Extract the (X, Y) coordinate from the center of the cell holding the provided text.  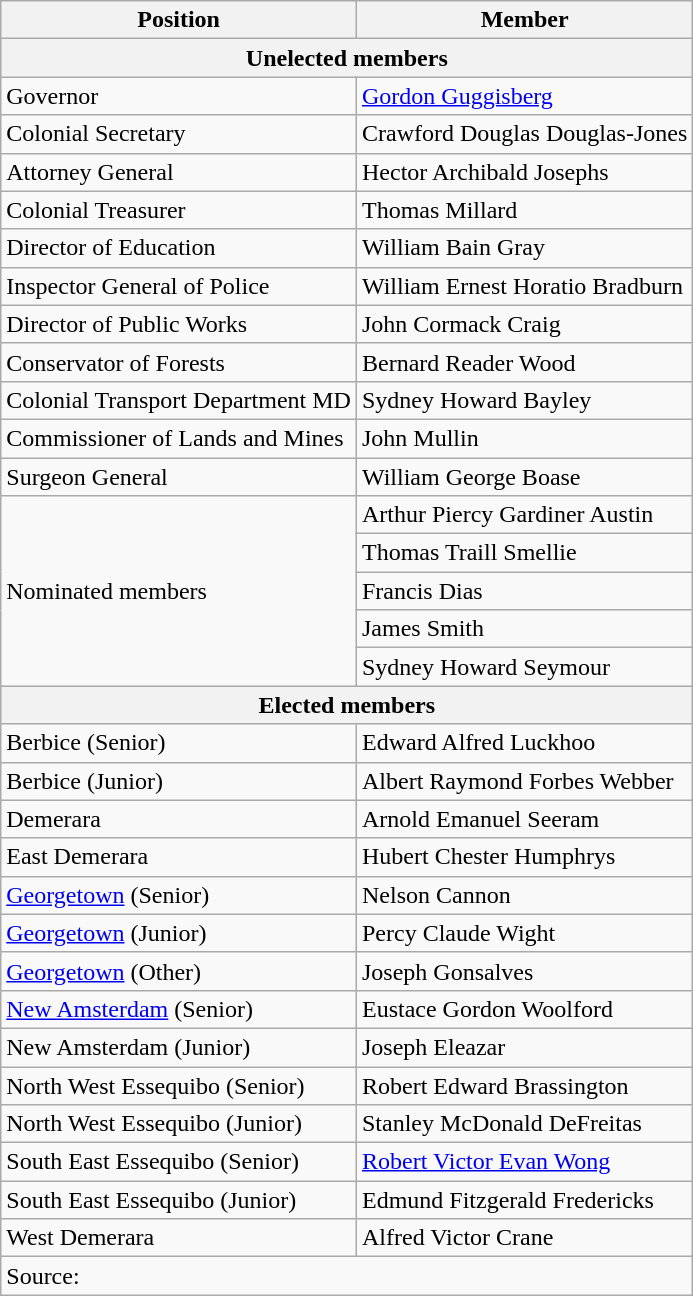
Colonial Treasurer (179, 210)
Sydney Howard Bayley (524, 400)
Berbice (Senior) (179, 743)
North West Essequibo (Junior) (179, 1124)
Demerara (179, 819)
West Demerara (179, 1238)
Director of Public Works (179, 324)
South East Essequibo (Junior) (179, 1200)
Albert Raymond Forbes Webber (524, 781)
William George Boase (524, 477)
Berbice (Junior) (179, 781)
John Mullin (524, 438)
Elected members (347, 705)
Edward Alfred Luckhoo (524, 743)
Georgetown (Senior) (179, 895)
Bernard Reader Wood (524, 362)
Crawford Douglas Douglas-Jones (524, 134)
Thomas Traill Smellie (524, 553)
Stanley McDonald DeFreitas (524, 1124)
Georgetown (Other) (179, 971)
Sydney Howard Seymour (524, 667)
Colonial Secretary (179, 134)
Director of Education (179, 248)
Nelson Cannon (524, 895)
Robert Victor Evan Wong (524, 1162)
Unelected members (347, 58)
New Amsterdam (Junior) (179, 1047)
Surgeon General (179, 477)
Percy Claude Wight (524, 933)
Member (524, 20)
Inspector General of Police (179, 286)
John Cormack Craig (524, 324)
Robert Edward Brassington (524, 1085)
Georgetown (Junior) (179, 933)
Colonial Transport Department MD (179, 400)
Commissioner of Lands and Mines (179, 438)
Governor (179, 96)
William Ernest Horatio Bradburn (524, 286)
Hector Archibald Josephs (524, 172)
Hubert Chester Humphrys (524, 857)
Edmund Fitzgerald Fredericks (524, 1200)
Alfred Victor Crane (524, 1238)
Arnold Emanuel Seeram (524, 819)
Gordon Guggisberg (524, 96)
Nominated members (179, 591)
Thomas Millard (524, 210)
Conservator of Forests (179, 362)
James Smith (524, 629)
East Demerara (179, 857)
Source: (347, 1276)
Arthur Piercy Gardiner Austin (524, 515)
North West Essequibo (Senior) (179, 1085)
Eustace Gordon Woolford (524, 1009)
Attorney General (179, 172)
Joseph Eleazar (524, 1047)
Joseph Gonsalves (524, 971)
Francis Dias (524, 591)
South East Essequibo (Senior) (179, 1162)
William Bain Gray (524, 248)
Position (179, 20)
New Amsterdam (Senior) (179, 1009)
